Output the [x, y] coordinate of the center of the cell containing the given text.  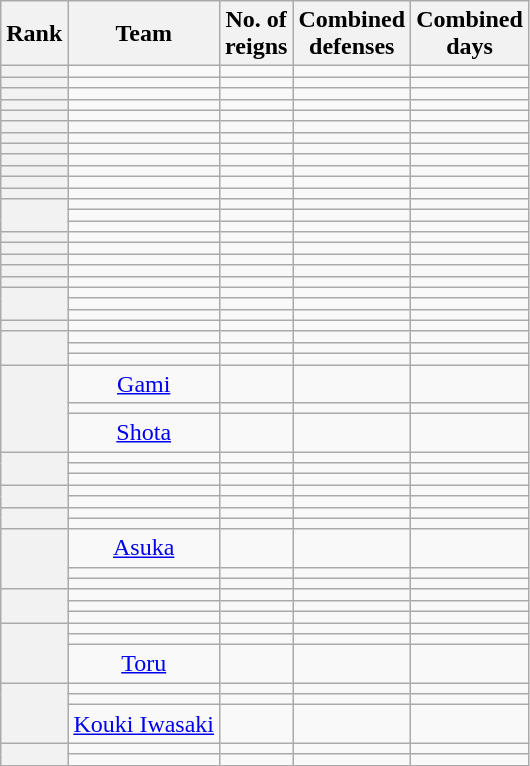
Shota [144, 433]
Gami [144, 383]
Toru [144, 664]
Team [144, 34]
Combineddays [470, 34]
No. ofreigns [256, 34]
Kouki Iwasaki [144, 724]
Combineddefenses [352, 34]
Rank [34, 34]
Asuka [144, 548]
